Identify which cell holds the provided text, then report its [x, y] central coordinate. 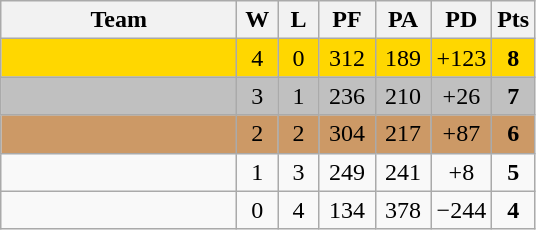
+26 [462, 96]
304 [347, 134]
5 [514, 172]
PA [403, 20]
PF [347, 20]
134 [347, 210]
378 [403, 210]
249 [347, 172]
−244 [462, 210]
Pts [514, 20]
236 [347, 96]
PD [462, 20]
241 [403, 172]
+87 [462, 134]
L [298, 20]
Team [119, 20]
8 [514, 58]
189 [403, 58]
6 [514, 134]
7 [514, 96]
+123 [462, 58]
217 [403, 134]
210 [403, 96]
+8 [462, 172]
312 [347, 58]
W [258, 20]
